From the cell containing the given text, extract its center point as (X, Y) coordinate. 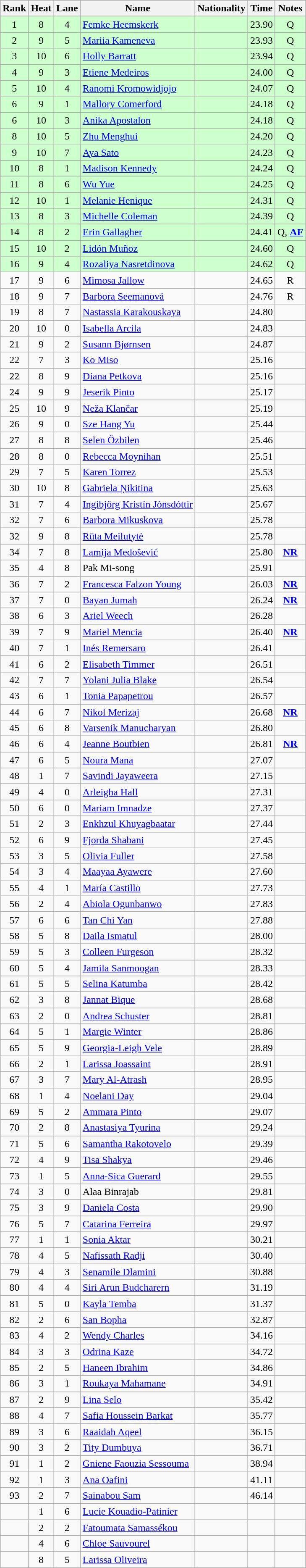
34.91 (261, 1384)
31.37 (261, 1304)
36.71 (261, 1447)
23.90 (261, 24)
40 (14, 648)
25.53 (261, 472)
29.39 (261, 1144)
Anika Apostalon (138, 120)
66 (14, 1064)
Roukaya Mahamane (138, 1384)
53 (14, 856)
Francesca Falzon Young (138, 584)
24.62 (261, 264)
68 (14, 1096)
23.94 (261, 56)
Kayla Temba (138, 1304)
Noura Mana (138, 760)
34.16 (261, 1336)
27.45 (261, 840)
25.17 (261, 392)
Nikol Merizaj (138, 712)
Haneen Ibrahim (138, 1368)
13 (14, 216)
24.60 (261, 248)
Fjorda Shabani (138, 840)
16 (14, 264)
26.81 (261, 744)
38.94 (261, 1463)
Jannat Bique (138, 1000)
24.31 (261, 200)
Sonia Aktar (138, 1240)
39 (14, 632)
86 (14, 1384)
85 (14, 1368)
Etiene Medeiros (138, 72)
26.28 (261, 616)
11 (14, 184)
49 (14, 792)
26.41 (261, 648)
Barbora Seemanová (138, 296)
35.77 (261, 1415)
Ranomi Kromowidjojo (138, 88)
29.04 (261, 1096)
45 (14, 728)
60 (14, 968)
24.83 (261, 328)
Noelani Day (138, 1096)
Daila Ismatul (138, 936)
Samantha Rakotovelo (138, 1144)
28.32 (261, 952)
Mary Al-Atrash (138, 1080)
48 (14, 776)
Mallory Comerford (138, 104)
34.86 (261, 1368)
24.20 (261, 136)
Safia Houssein Barkat (138, 1415)
71 (14, 1144)
Ana Oafini (138, 1479)
Fatoumata Samassékou (138, 1528)
María Castillo (138, 888)
27.73 (261, 888)
26.57 (261, 696)
27 (14, 440)
25.51 (261, 456)
Inés Remersaro (138, 648)
46.14 (261, 1496)
Arleigha Hall (138, 792)
Michelle Coleman (138, 216)
Susann Bjørnsen (138, 344)
24.65 (261, 280)
Holly Barratt (138, 56)
25.19 (261, 408)
28.00 (261, 936)
28.86 (261, 1032)
28 (14, 456)
36.15 (261, 1431)
12 (14, 200)
90 (14, 1447)
Andrea Schuster (138, 1016)
Wendy Charles (138, 1336)
50 (14, 808)
24.39 (261, 216)
Ingibjörg Kristín Jónsdóttir (138, 504)
30.21 (261, 1240)
Q, AF (290, 232)
36 (14, 584)
Maayaa Ayawere (138, 872)
Enkhzul Khuyagbaatar (138, 824)
82 (14, 1320)
51 (14, 824)
74 (14, 1192)
26.80 (261, 728)
78 (14, 1256)
25 (14, 408)
Rebecca Moynihan (138, 456)
Senamile Dlamini (138, 1272)
24.25 (261, 184)
64 (14, 1032)
Lane (67, 8)
24.24 (261, 168)
San Bopha (138, 1320)
27.44 (261, 824)
Odrina Kaze (138, 1352)
Madison Kennedy (138, 168)
Margie Winter (138, 1032)
Barbora Mikuskova (138, 520)
Elisabeth Timmer (138, 664)
62 (14, 1000)
89 (14, 1431)
Karen Torrez (138, 472)
70 (14, 1128)
27.15 (261, 776)
34 (14, 552)
Tan Chi Yan (138, 920)
Daniela Costa (138, 1208)
29 (14, 472)
25.63 (261, 488)
65 (14, 1048)
83 (14, 1336)
75 (14, 1208)
Mimosa Jallow (138, 280)
Femke Heemskerk (138, 24)
42 (14, 680)
31 (14, 504)
Abiola Ogunbanwo (138, 904)
29.81 (261, 1192)
Colleen Furgeson (138, 952)
Ammara Pinto (138, 1112)
84 (14, 1352)
Alaa Binrajab (138, 1192)
21 (14, 344)
26.54 (261, 680)
69 (14, 1112)
27.88 (261, 920)
Anastasiya Tyurina (138, 1128)
88 (14, 1415)
Jeanne Boutbien (138, 744)
28.95 (261, 1080)
Bayan Jumah (138, 600)
Jamila Sanmoogan (138, 968)
91 (14, 1463)
59 (14, 952)
Savindi Jayaweera (138, 776)
Yolani Julia Blake (138, 680)
58 (14, 936)
27.83 (261, 904)
18 (14, 296)
Neža Klančar (138, 408)
25.91 (261, 568)
19 (14, 312)
Georgia-Leigh Vele (138, 1048)
Zhu Menghui (138, 136)
26 (14, 424)
24.07 (261, 88)
Mariel Mencia (138, 632)
Isabella Arcila (138, 328)
Erin Gallagher (138, 232)
46 (14, 744)
Nafissath Radji (138, 1256)
29.24 (261, 1128)
Larissa Oliveira (138, 1560)
29.55 (261, 1176)
Sainabou Sam (138, 1496)
Nastassia Karakouskaya (138, 312)
79 (14, 1272)
Name (138, 8)
20 (14, 328)
30.40 (261, 1256)
25.46 (261, 440)
27.31 (261, 792)
32.87 (261, 1320)
Tisa Shakya (138, 1160)
81 (14, 1304)
41 (14, 664)
Sze Hang Yu (138, 424)
35 (14, 568)
93 (14, 1496)
Lucie Kouadio-Patinier (138, 1512)
Chloe Sauvourel (138, 1544)
17 (14, 280)
Raaidah Aqeel (138, 1431)
Olivia Fuller (138, 856)
55 (14, 888)
Mariam Imnadze (138, 808)
27.58 (261, 856)
72 (14, 1160)
26.51 (261, 664)
Larissa Joassaint (138, 1064)
Ko Miso (138, 360)
14 (14, 232)
26.24 (261, 600)
29.07 (261, 1112)
Time (261, 8)
Lidón Muñoz (138, 248)
Ariel Weech (138, 616)
Gniene Faouzia Sessouma (138, 1463)
37 (14, 600)
28.91 (261, 1064)
Mariia Kameneva (138, 40)
26.03 (261, 584)
Aya Sato (138, 152)
76 (14, 1224)
27.37 (261, 808)
Heat (41, 8)
Rank (14, 8)
92 (14, 1479)
73 (14, 1176)
Lina Selo (138, 1400)
Melanie Henique (138, 200)
44 (14, 712)
41.11 (261, 1479)
28.33 (261, 968)
28.89 (261, 1048)
61 (14, 984)
54 (14, 872)
25.80 (261, 552)
23.93 (261, 40)
35.42 (261, 1400)
26.40 (261, 632)
Catarina Ferreira (138, 1224)
28.81 (261, 1016)
77 (14, 1240)
Siri Arun Budcharern (138, 1288)
Gabriela Ņikitina (138, 488)
67 (14, 1080)
24.00 (261, 72)
27.07 (261, 760)
Selina Katumba (138, 984)
43 (14, 696)
Pak Mi-song (138, 568)
63 (14, 1016)
30.88 (261, 1272)
57 (14, 920)
Jeserik Pinto (138, 392)
24.76 (261, 296)
24.23 (261, 152)
24.80 (261, 312)
Anna-Sica Guerard (138, 1176)
Lamija Medošević (138, 552)
Nationality (222, 8)
27.60 (261, 872)
26.68 (261, 712)
25.44 (261, 424)
56 (14, 904)
80 (14, 1288)
47 (14, 760)
28.68 (261, 1000)
87 (14, 1400)
24.41 (261, 232)
15 (14, 248)
24 (14, 392)
29.97 (261, 1224)
28.42 (261, 984)
31.19 (261, 1288)
34.72 (261, 1352)
Notes (290, 8)
30 (14, 488)
Tity Dumbuya (138, 1447)
25.67 (261, 504)
24.87 (261, 344)
Diana Petkova (138, 376)
29.90 (261, 1208)
Rozaliya Nasretdinova (138, 264)
Selen Özbilen (138, 440)
Rūta Meilutytė (138, 536)
Wu Yue (138, 184)
38 (14, 616)
29.46 (261, 1160)
Tonia Papapetrou (138, 696)
Varsenik Manucharyan (138, 728)
52 (14, 840)
